Capture the cell that displays the provided text and extract its [X, Y] central coordinate. 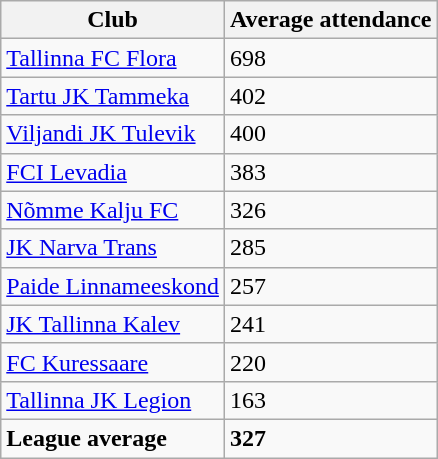
FC Kuressaare [113, 362]
JK Tallinna Kalev [113, 324]
402 [330, 96]
Paide Linnameeskond [113, 286]
Club [113, 20]
Tallinna JK Legion [113, 400]
Tallinna FC Flora [113, 58]
JK Narva Trans [113, 248]
326 [330, 210]
163 [330, 400]
327 [330, 438]
Average attendance [330, 20]
League average [113, 438]
285 [330, 248]
698 [330, 58]
Tartu JK Tammeka [113, 96]
400 [330, 134]
Viljandi JK Tulevik [113, 134]
Nõmme Kalju FC [113, 210]
241 [330, 324]
257 [330, 286]
FCI Levadia [113, 172]
220 [330, 362]
383 [330, 172]
